Find where the given text appears and provide that cell's center as [X, Y] coordinate. 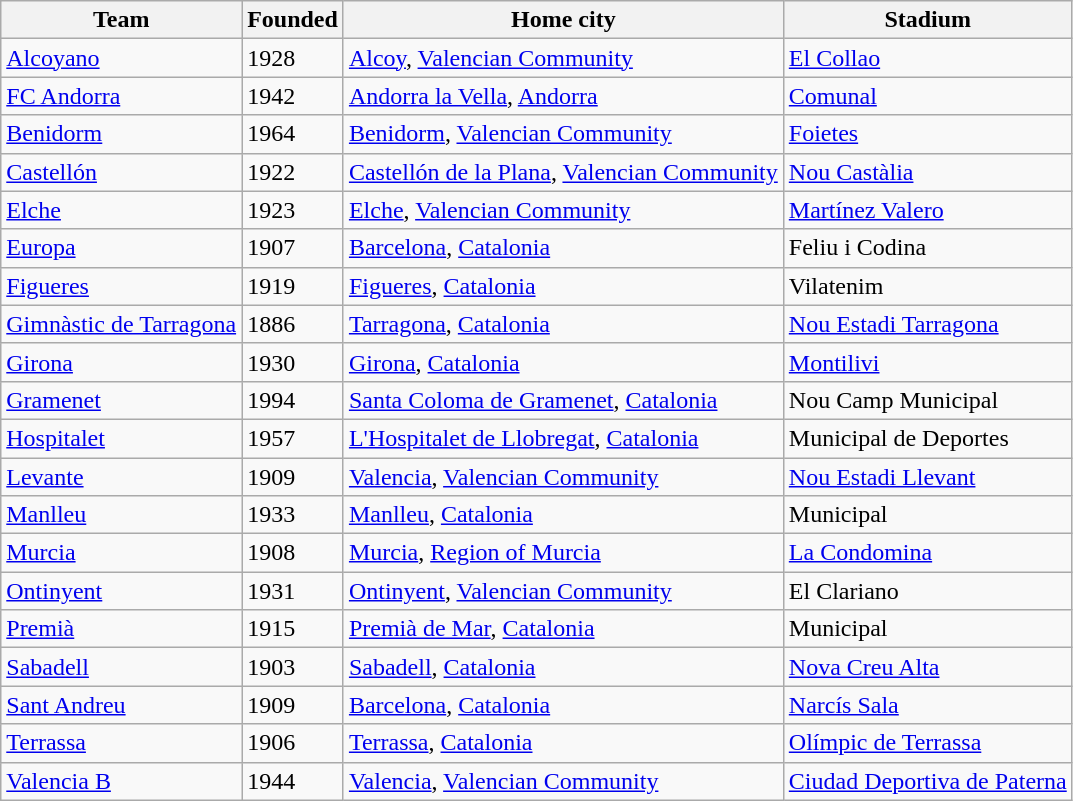
Nova Creu Alta [928, 667]
Manlleu, Catalonia [563, 515]
Feliu i Codina [928, 248]
Benidorm, Valencian Community [563, 134]
L'Hospitalet de Llobregat, Catalonia [563, 438]
Comunal [928, 96]
El Collao [928, 58]
Hospitalet [122, 438]
Nou Estadi Llevant [928, 477]
Founded [293, 20]
Benidorm [122, 134]
Nou Castàlia [928, 172]
Olímpic de Terrassa [928, 743]
Figueres [122, 286]
1957 [293, 438]
Terrassa, Catalonia [563, 743]
1930 [293, 362]
1923 [293, 210]
Elche [122, 210]
Murcia, Region of Murcia [563, 553]
Elche, Valencian Community [563, 210]
Murcia [122, 553]
1908 [293, 553]
Vilatenim [928, 286]
Home city [563, 20]
Premià [122, 629]
Tarragona, Catalonia [563, 324]
Andorra la Vella, Andorra [563, 96]
Santa Coloma de Gramenet, Catalonia [563, 400]
Levante [122, 477]
Sabadell [122, 667]
Alcoyano [122, 58]
1942 [293, 96]
Manlleu [122, 515]
Sabadell, Catalonia [563, 667]
Gramenet [122, 400]
1907 [293, 248]
Castellón [122, 172]
Ontinyent, Valencian Community [563, 591]
Figueres, Catalonia [563, 286]
1944 [293, 781]
1915 [293, 629]
1931 [293, 591]
La Condomina [928, 553]
1886 [293, 324]
1922 [293, 172]
1964 [293, 134]
Girona [122, 362]
FC Andorra [122, 96]
Girona, Catalonia [563, 362]
Montilivi [928, 362]
Castellón de la Plana, Valencian Community [563, 172]
El Clariano [928, 591]
Nou Camp Municipal [928, 400]
Europa [122, 248]
Valencia B [122, 781]
Team [122, 20]
Ciudad Deportiva de Paterna [928, 781]
Municipal de Deportes [928, 438]
1928 [293, 58]
Nou Estadi Tarragona [928, 324]
Sant Andreu [122, 705]
1906 [293, 743]
Narcís Sala [928, 705]
Alcoy, Valencian Community [563, 58]
Gimnàstic de Tarragona [122, 324]
Stadium [928, 20]
Foietes [928, 134]
Terrassa [122, 743]
Ontinyent [122, 591]
1933 [293, 515]
1903 [293, 667]
1919 [293, 286]
1994 [293, 400]
Martínez Valero [928, 210]
Premià de Mar, Catalonia [563, 629]
